Capture the cell that displays the provided text and extract its [x, y] central coordinate. 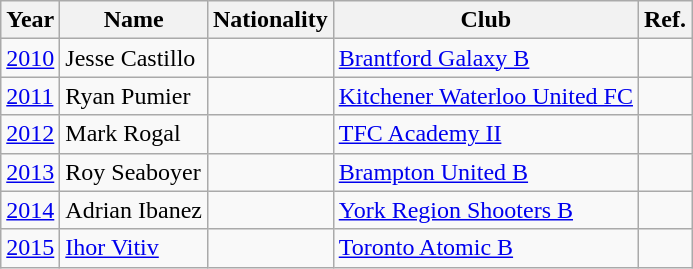
Adrian Ibanez [134, 210]
Brampton United B [486, 172]
2013 [30, 172]
2010 [30, 58]
Roy Seaboyer [134, 172]
Club [486, 20]
Year [30, 20]
Kitchener Waterloo United FC [486, 96]
Ref. [666, 20]
2012 [30, 134]
Brantford Galaxy B [486, 58]
York Region Shooters B [486, 210]
Ryan Pumier [134, 96]
2015 [30, 248]
2011 [30, 96]
TFC Academy II [486, 134]
Nationality [270, 20]
Jesse Castillo [134, 58]
Toronto Atomic B [486, 248]
Mark Rogal [134, 134]
Ihor Vitiv [134, 248]
2014 [30, 210]
Name [134, 20]
